Pinpoint the cell where the given text exists, returning its [X, Y] midpoint coordinate. 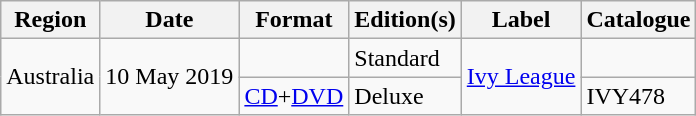
10 May 2019 [170, 77]
Label [521, 20]
Standard [405, 58]
Edition(s) [405, 20]
IVY478 [638, 96]
Catalogue [638, 20]
Deluxe [405, 96]
Region [50, 20]
Format [294, 20]
CD+DVD [294, 96]
Australia [50, 77]
Date [170, 20]
Ivy League [521, 77]
